Search for the cell housing the specified text and yield its (X, Y) center coordinate. 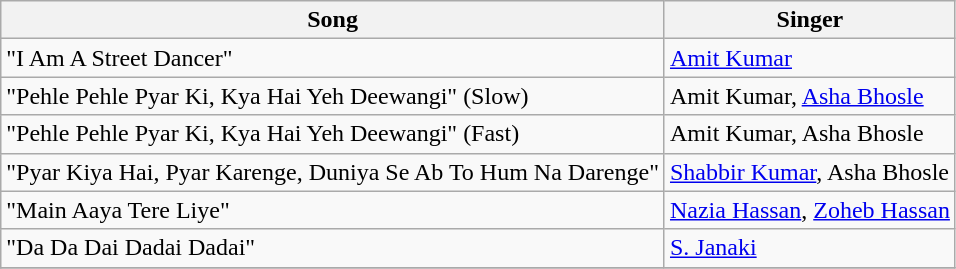
Song (333, 20)
Nazia Hassan, Zoheb Hassan (810, 210)
S. Janaki (810, 248)
"Da Da Dai Dadai Dadai" (333, 248)
"I Am A Street Dancer" (333, 58)
"Pehle Pehle Pyar Ki, Kya Hai Yeh Deewangi" (Slow) (333, 96)
Shabbir Kumar, Asha Bhosle (810, 172)
Amit Kumar (810, 58)
"Main Aaya Tere Liye" (333, 210)
"Pehle Pehle Pyar Ki, Kya Hai Yeh Deewangi" (Fast) (333, 134)
"Pyar Kiya Hai, Pyar Karenge, Duniya Se Ab To Hum Na Darenge" (333, 172)
Singer (810, 20)
